Identify which cell holds the provided text, then report its (X, Y) central coordinate. 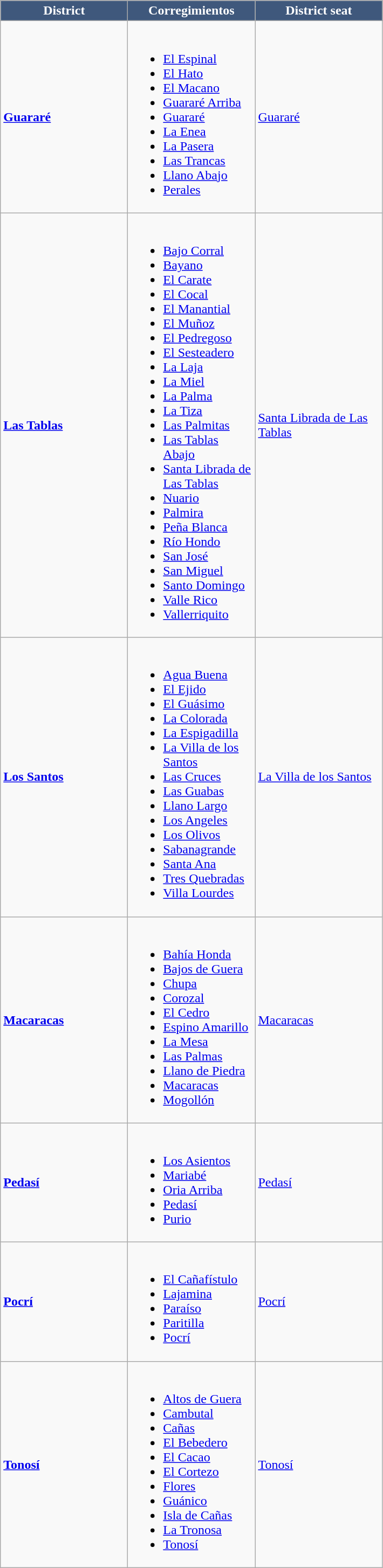
Santa Librada de Las Tablas (319, 425)
Altos de GueraCambutalCañasEl BebederoEl CacaoEl CortezoFloresGuánicoIsla de CañasLa TronosaTonosí (191, 1465)
Los AsientosMariabéOria ArribaPedasíPurio (191, 1182)
District (64, 11)
La Villa de los Santos (319, 777)
El CañafístuloLajaminaParaísoParitillaPocrí (191, 1302)
Bahía HondaBajos de GueraChupaCorozalEl CedroEspino AmarilloLa MesaLas PalmasLlano de PiedraMacaracasMogollón (191, 1019)
District seat (319, 11)
El EspinalEl HatoEl MacanoGuararé ArribaGuararéLa EneaLa PaseraLas TrancasLlano AbajoPerales (191, 117)
Corregimientos (191, 11)
Las Tablas (64, 425)
Los Santos (64, 777)
